Return (X, Y) of the center of cell containing provided text 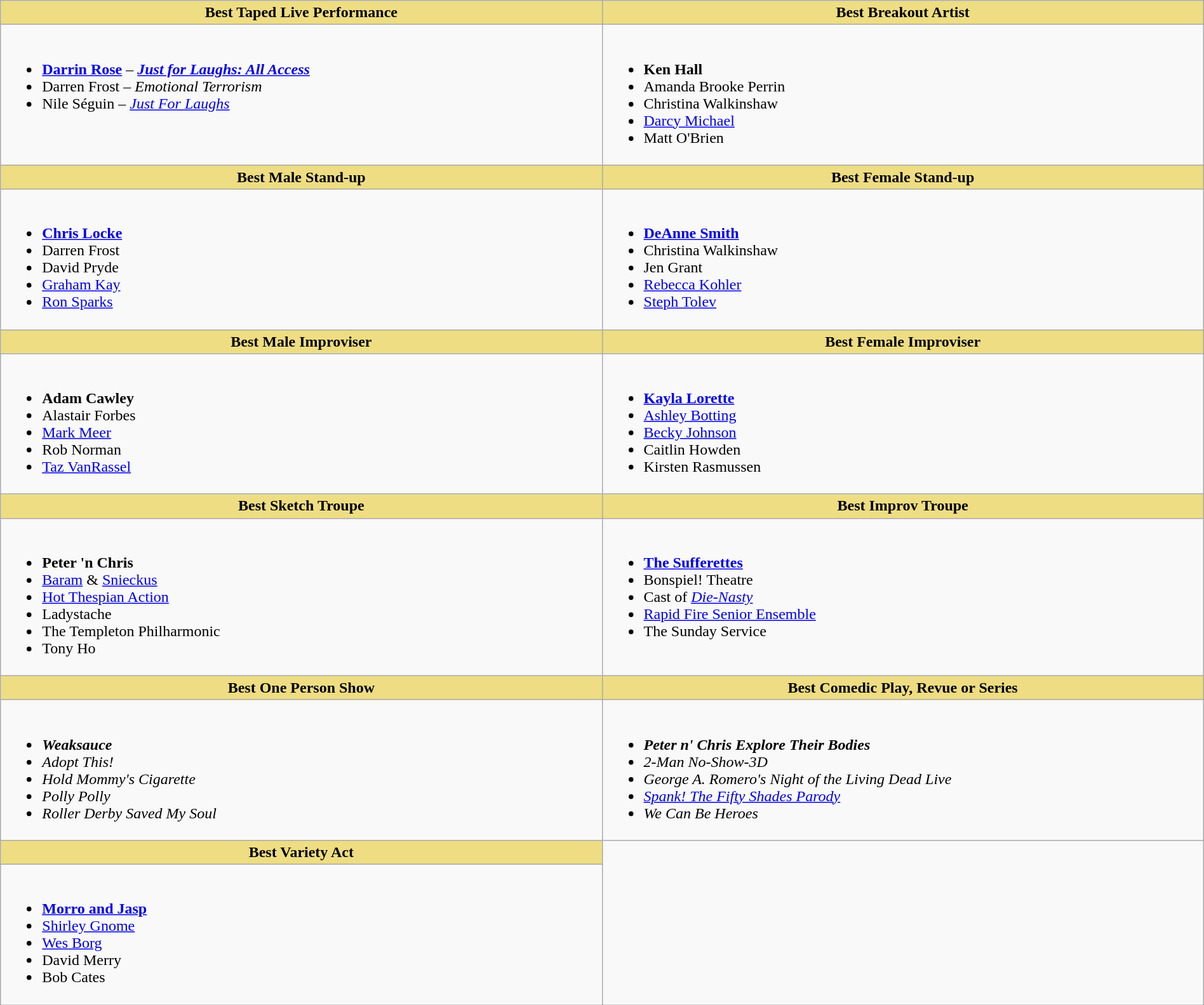
Best Taped Live Performance (301, 13)
Ken HallAmanda Brooke PerrinChristina WalkinshawDarcy MichaelMatt O'Brien (903, 95)
Kayla LoretteAshley BottingBecky JohnsonCaitlin HowdenKirsten Rasmussen (903, 424)
Best Improv Troupe (903, 506)
Best Breakout Artist (903, 13)
Darrin Rose – Just for Laughs: All AccessDarren Frost – Emotional TerrorismNile Séguin – Just For Laughs (301, 95)
Best Male Improviser (301, 342)
Morro and JaspShirley GnomeWes BorgDavid MerryBob Cates (301, 935)
Best Comedic Play, Revue or Series (903, 688)
DeAnne SmithChristina WalkinshawJen GrantRebecca KohlerSteph Tolev (903, 259)
Adam CawleyAlastair ForbesMark MeerRob NormanTaz VanRassel (301, 424)
Best Sketch Troupe (301, 506)
Peter n' Chris Explore Their Bodies2-Man No-Show-3DGeorge A. Romero's Night of the Living Dead LiveSpank! The Fifty Shades ParodyWe Can Be Heroes (903, 769)
Chris LockeDarren FrostDavid PrydeGraham KayRon Sparks (301, 259)
Best Female Stand-up (903, 177)
Best Female Improviser (903, 342)
Best Male Stand-up (301, 177)
Best One Person Show (301, 688)
Best Variety Act (301, 852)
The SufferettesBonspiel! TheatreCast of Die-NastyRapid Fire Senior EnsembleThe Sunday Service (903, 597)
WeaksauceAdopt This!Hold Mommy's CigarettePolly PollyRoller Derby Saved My Soul (301, 769)
Peter 'n ChrisBaram & SnieckusHot Thespian ActionLadystacheThe Templeton PhilharmonicTony Ho (301, 597)
